Search for the cell housing the specified text and yield its [x, y] center coordinate. 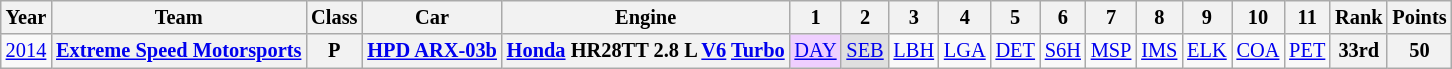
MSP [1111, 51]
1 [816, 17]
Rank [1358, 17]
DAY [816, 51]
9 [1206, 17]
P [334, 51]
Engine [646, 17]
Year [26, 17]
11 [1307, 17]
7 [1111, 17]
4 [965, 17]
ELK [1206, 51]
Points [1419, 17]
Class [334, 17]
PET [1307, 51]
IMS [1159, 51]
50 [1419, 51]
33rd [1358, 51]
LBH [914, 51]
SEB [864, 51]
Honda HR28TT 2.8 L V6 Turbo [646, 51]
3 [914, 17]
Extreme Speed Motorsports [178, 51]
6 [1063, 17]
Team [178, 17]
COA [1258, 51]
2014 [26, 51]
LGA [965, 51]
10 [1258, 17]
8 [1159, 17]
HPD ARX-03b [432, 51]
DET [1016, 51]
2 [864, 17]
S6H [1063, 51]
Car [432, 17]
5 [1016, 17]
